From the cell containing the given text, extract its center point as [x, y] coordinate. 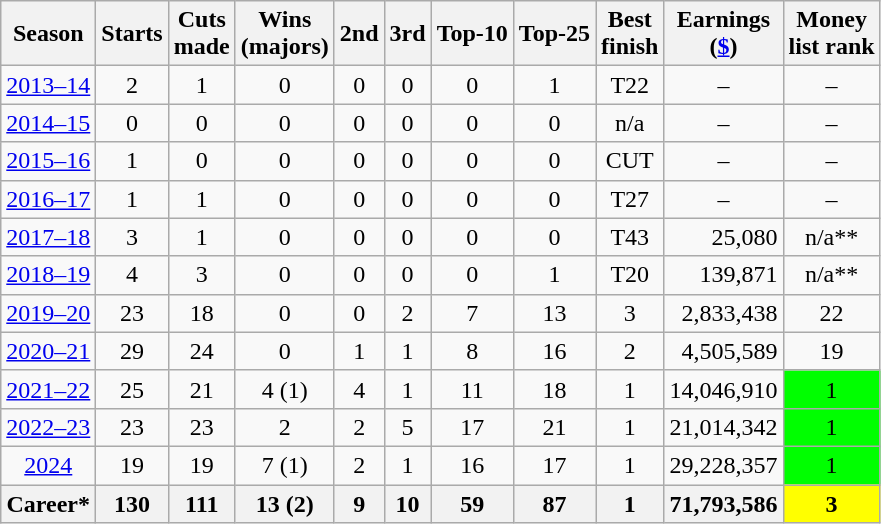
24 [202, 351]
13 (2) [284, 503]
14,046,910 [724, 389]
n/a [630, 123]
2022–23 [48, 427]
Wins(majors) [284, 34]
2017–18 [48, 237]
Starts [132, 34]
2nd [359, 34]
4 (1) [284, 389]
Season [48, 34]
T20 [630, 275]
Moneylist rank [832, 34]
7 [472, 313]
29 [132, 351]
59 [472, 503]
2015–16 [48, 161]
130 [132, 503]
3rd [408, 34]
Bestfinish [630, 34]
25 [132, 389]
7 (1) [284, 465]
22 [832, 313]
21,014,342 [724, 427]
2021–22 [48, 389]
2016–17 [48, 199]
CUT [630, 161]
Top-10 [472, 34]
8 [472, 351]
87 [554, 503]
Career* [48, 503]
Cutsmade [202, 34]
10 [408, 503]
T27 [630, 199]
4,505,589 [724, 351]
139,871 [724, 275]
2020–21 [48, 351]
11 [472, 389]
Top-25 [554, 34]
71,793,586 [724, 503]
2014–15 [48, 123]
9 [359, 503]
2,833,438 [724, 313]
2024 [48, 465]
2019–20 [48, 313]
2018–19 [48, 275]
29,228,357 [724, 465]
111 [202, 503]
25,080 [724, 237]
5 [408, 427]
T43 [630, 237]
Earnings($) [724, 34]
13 [554, 313]
2013–14 [48, 85]
T22 [630, 85]
